For the text-containing cell, return its midpoint in [x, y] coordinate format. 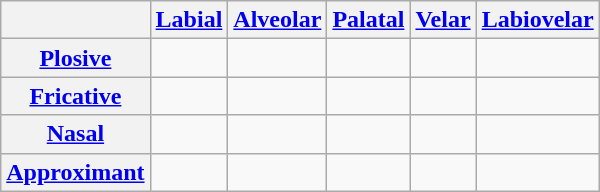
Alveolar [278, 20]
Palatal [368, 20]
Labiovelar [538, 20]
Velar [443, 20]
Plosive [76, 58]
Nasal [76, 134]
Approximant [76, 172]
Fricative [76, 96]
Labial [189, 20]
